Extract the [X, Y] coordinate from the center of the cell holding the provided text.  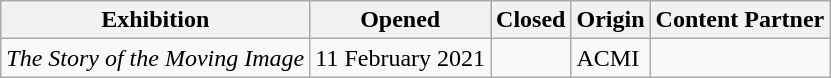
Origin [610, 20]
11 February 2021 [400, 58]
Content Partner [740, 20]
Exhibition [156, 20]
Opened [400, 20]
The Story of the Moving Image [156, 58]
ACMI [610, 58]
Closed [531, 20]
